Output the [x, y] coordinate of the center of the cell containing the given text.  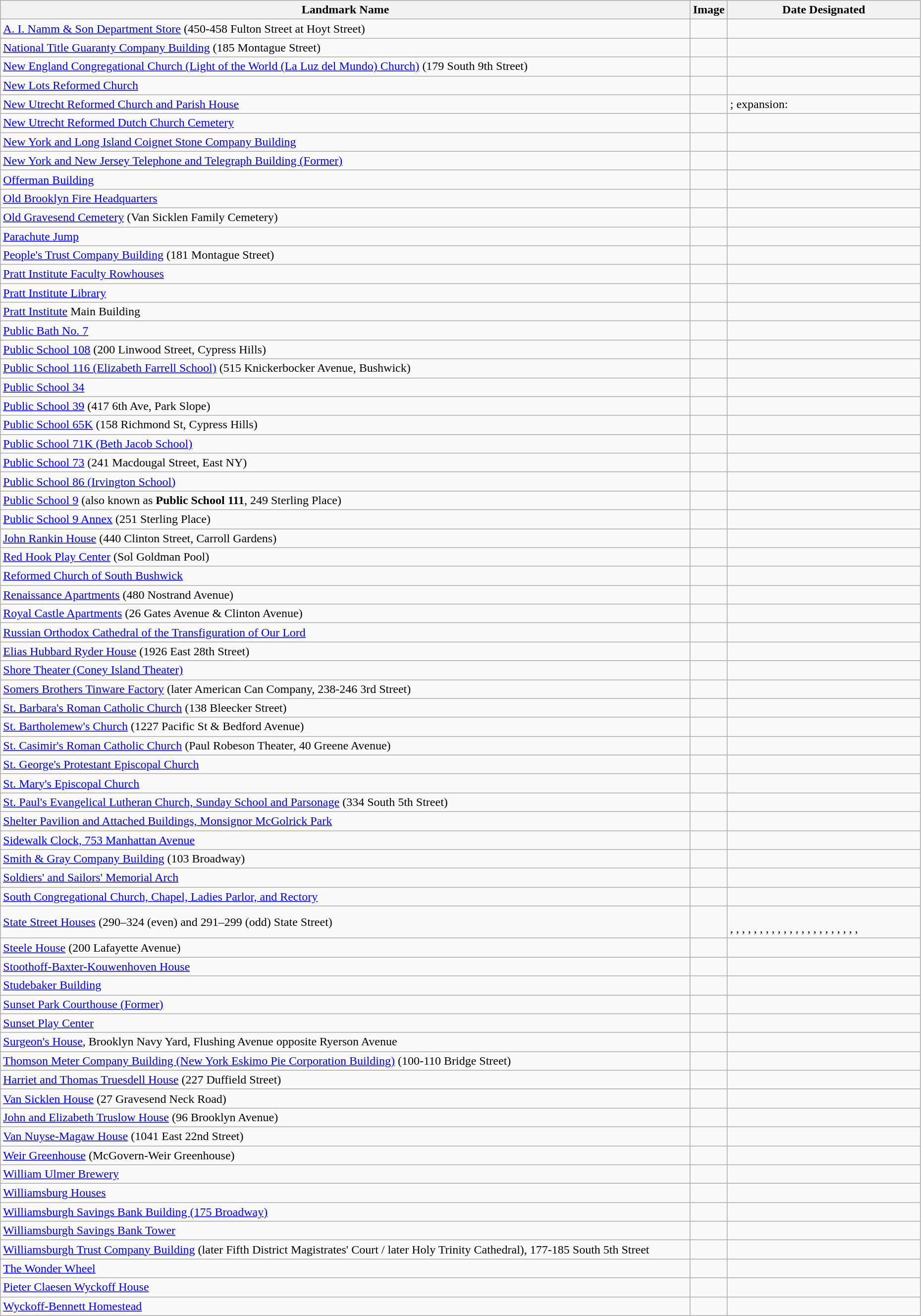
Sidewalk Clock, 753 Manhattan Avenue [345, 840]
South Congregational Church, Chapel, Ladies Parlor, and Rectory [345, 897]
Shelter Pavilion and Attached Buildings, Monsignor McGolrick Park [345, 821]
Public School 71K (Beth Jacob School) [345, 444]
New Utrecht Reformed Dutch Church Cemetery [345, 123]
New England Congregational Church (Light of the World (La Luz del Mundo) Church) (179 South 9th Street) [345, 66]
St. Casimir's Roman Catholic Church (Paul Robeson Theater, 40 Greene Avenue) [345, 745]
St. Bartholemew's Church (1227 Pacific St & Bedford Avenue) [345, 727]
Sunset Play Center [345, 1023]
A. I. Namm & Son Department Store (450-458 Fulton Street at Hoyt Street) [345, 29]
Pratt Institute Faculty Rowhouses [345, 274]
New Utrecht Reformed Church and Parish House [345, 104]
Soldiers' and Sailors' Memorial Arch [345, 878]
Williamsburg Houses [345, 1193]
Public School 73 (241 Macdougal Street, East NY) [345, 462]
Harriet and Thomas Truesdell House (227 Duffield Street) [345, 1080]
John and Elizabeth Truslow House (96 Brooklyn Avenue) [345, 1117]
Russian Orthodox Cathedral of the Transfiguration of Our Lord [345, 632]
Steele House (200 Lafayette Avenue) [345, 948]
Williamsburgh Savings Bank Building (175 Broadway) [345, 1212]
New Lots Reformed Church [345, 85]
New York and Long Island Coignet Stone Company Building [345, 142]
Offerman Building [345, 179]
Van Nuyse-Magaw House (1041 East 22nd Street) [345, 1136]
Sunset Park Courthouse (Former) [345, 1004]
St. Mary's Episcopal Church [345, 783]
Pratt Institute Library [345, 293]
Public School 34 [345, 387]
, , , , , , , , , , , , , , , , , , , , , , [823, 922]
Somers Brothers Tinware Factory (later American Can Company, 238-246 3rd Street) [345, 689]
Thomson Meter Company Building (New York Eskimo Pie Corporation Building) (100-110 Bridge Street) [345, 1061]
Weir Greenhouse (McGovern-Weir Greenhouse) [345, 1155]
People's Trust Company Building (181 Montague Street) [345, 255]
St. George's Protestant Episcopal Church [345, 764]
Stoothoff-Baxter-Kouwenhoven House [345, 967]
John Rankin House (440 Clinton Street, Carroll Gardens) [345, 538]
Pratt Institute Main Building [345, 312]
Wyckoff-Bennett Homestead [345, 1306]
St. Paul's Evangelical Lutheran Church, Sunday School and Parsonage (334 South 5th Street) [345, 802]
The Wonder Wheel [345, 1268]
New York and New Jersey Telephone and Telegraph Building (Former) [345, 161]
Williamsburgh Trust Company Building (later Fifth District Magistrates' Court / later Holy Trinity Cathedral), 177-185 South 5th Street [345, 1250]
Pieter Claesen Wyckoff House [345, 1287]
Landmark Name [345, 10]
Public School 86 (Irvington School) [345, 481]
Public School 9 (also known as Public School 111, 249 Sterling Place) [345, 500]
Smith & Gray Company Building (103 Broadway) [345, 859]
Parachute Jump [345, 236]
Elias Hubbard Ryder House (1926 East 28th Street) [345, 651]
William Ulmer Brewery [345, 1174]
State Street Houses (290–324 (even) and 291–299 (odd) State Street) [345, 922]
Studebaker Building [345, 985]
Red Hook Play Center (Sol Goldman Pool) [345, 557]
Public School 39 (417 6th Ave, Park Slope) [345, 406]
St. Barbara's Roman Catholic Church (138 Bleecker Street) [345, 708]
Renaissance Apartments (480 Nostrand Avenue) [345, 595]
Old Brooklyn Fire Headquarters [345, 198]
Public School 116 (Elizabeth Farrell School) (515 Knickerbocker Avenue, Bushwick) [345, 368]
Public School 108 (200 Linwood Street, Cypress Hills) [345, 349]
Reformed Church of South Bushwick [345, 576]
Public School 9 Annex (251 Sterling Place) [345, 519]
Public School 65K (158 Richmond St, Cypress Hills) [345, 425]
Williamsburgh Savings Bank Tower [345, 1231]
National Title Guaranty Company Building (185 Montague Street) [345, 48]
; expansion: [823, 104]
Old Gravesend Cemetery (Van Sicklen Family Cemetery) [345, 217]
Image [708, 10]
Public Bath No. 7 [345, 331]
Surgeon's House, Brooklyn Navy Yard, Flushing Avenue opposite Ryerson Avenue [345, 1042]
Shore Theater (Coney Island Theater) [345, 670]
Royal Castle Apartments (26 Gates Avenue & Clinton Avenue) [345, 614]
Van Sicklen House (27 Gravesend Neck Road) [345, 1098]
Date Designated [823, 10]
